Pinpoint the cell where the given text exists, returning its [X, Y] midpoint coordinate. 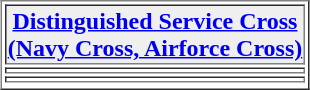
Distinguished Service Cross(Navy Cross, Airforce Cross) [156, 34]
